Identify which cell holds the provided text, then report its (X, Y) central coordinate. 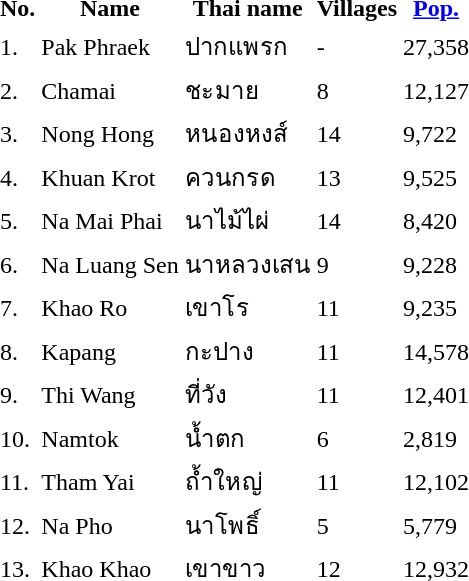
หนองหงส์ (248, 134)
- (356, 46)
13 (356, 177)
Chamai (110, 90)
ถ้ำใหญ่ (248, 482)
น้ำตก (248, 438)
6 (356, 438)
Na Luang Sen (110, 264)
Na Pho (110, 525)
Nong Hong (110, 134)
Kapang (110, 351)
กะปาง (248, 351)
ควนกรด (248, 177)
5 (356, 525)
Khuan Krot (110, 177)
Na Mai Phai (110, 220)
นาหลวงเสน (248, 264)
Khao Ro (110, 308)
9 (356, 264)
เขาโร (248, 308)
ปากแพรก (248, 46)
ที่วัง (248, 394)
Thi Wang (110, 394)
นาไม้ไผ่ (248, 220)
Pak Phraek (110, 46)
Namtok (110, 438)
ชะมาย (248, 90)
8 (356, 90)
Tham Yai (110, 482)
นาโพธิ์ (248, 525)
